Determine the (X, Y) coordinate at the center of the cell enclosing the given text.  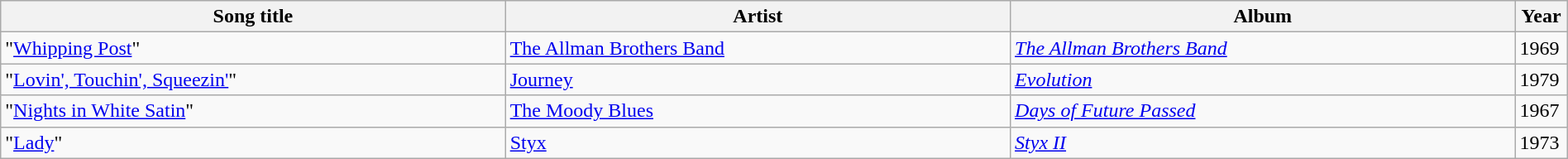
1979 (1542, 79)
Evolution (1263, 79)
Styx II (1263, 142)
1973 (1542, 142)
1967 (1542, 111)
"Nights in White Satin" (253, 111)
Year (1542, 17)
Album (1263, 17)
Song title (253, 17)
1969 (1542, 48)
Days of Future Passed (1263, 111)
"Lovin', Touchin', Squeezin'" (253, 79)
Styx (758, 142)
"Whipping Post" (253, 48)
The Moody Blues (758, 111)
Artist (758, 17)
"Lady" (253, 142)
Journey (758, 79)
